Return the (X, Y) coordinate for the center point of the cell that contains the specified text.  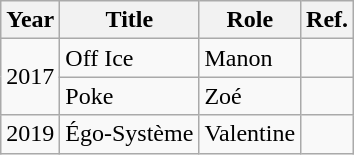
Manon (250, 58)
Role (250, 20)
Ref. (328, 20)
Zoé (250, 96)
Off Ice (130, 58)
Year (30, 20)
2019 (30, 134)
Poke (130, 96)
Égo-Système (130, 134)
2017 (30, 77)
Title (130, 20)
Valentine (250, 134)
